Return (X, Y) of the center of cell containing provided text 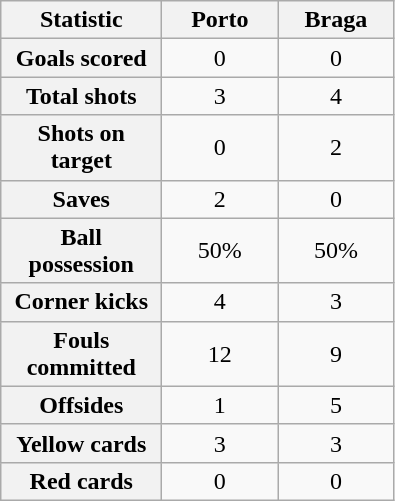
Yellow cards (82, 443)
Fouls committed (82, 354)
Porto (220, 20)
Total shots (82, 96)
1 (220, 405)
Braga (336, 20)
Statistic (82, 20)
Shots on target (82, 148)
Saves (82, 199)
5 (336, 405)
Offsides (82, 405)
Red cards (82, 481)
Corner kicks (82, 302)
9 (336, 354)
Goals scored (82, 58)
12 (220, 354)
Ball possession (82, 250)
